Return (X, Y) of the center of cell containing provided text 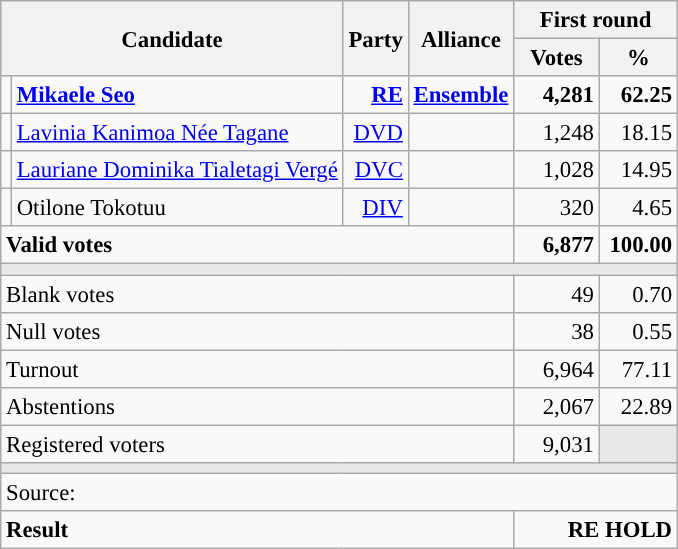
18.15 (638, 133)
2,067 (557, 406)
22.89 (638, 406)
38 (557, 331)
9,031 (557, 444)
14.95 (638, 170)
320 (557, 208)
49 (557, 294)
Registered voters (258, 444)
0.70 (638, 294)
Blank votes (258, 294)
DIV (376, 208)
DVD (376, 133)
1,248 (557, 133)
Lauriane Dominika Tialetagi Vergé (177, 170)
RE (376, 95)
Lavinia Kanimoa Née Tagane (177, 133)
6,964 (557, 369)
1,028 (557, 170)
Valid votes (258, 245)
Alliance (461, 38)
DVC (376, 170)
First round (596, 20)
% (638, 58)
Null votes (258, 331)
Result (258, 530)
Mikaele Seo (177, 95)
Source: (340, 492)
6,877 (557, 245)
Otilone Tokotuu (177, 208)
0.55 (638, 331)
Party (376, 38)
4,281 (557, 95)
Abstentions (258, 406)
RE HOLD (596, 530)
Ensemble (461, 95)
Votes (557, 58)
Candidate (172, 38)
Turnout (258, 369)
100.00 (638, 245)
77.11 (638, 369)
62.25 (638, 95)
4.65 (638, 208)
